From the cell containing the given text, extract its center point as (x, y) coordinate. 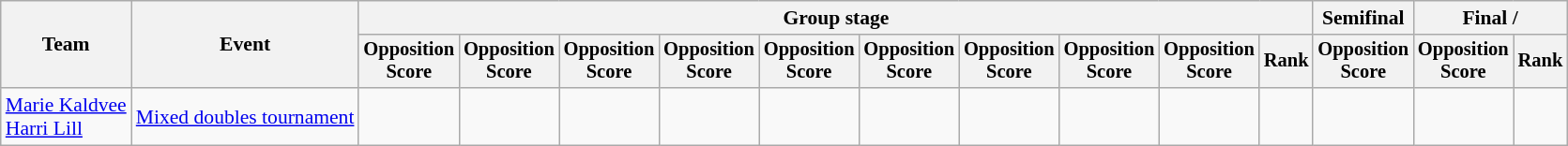
Team (66, 45)
Semifinal (1362, 18)
Final / (1490, 18)
Event (246, 45)
Group stage (835, 18)
Marie KaldveeHarri Lill (66, 116)
Mixed doubles tournament (246, 116)
